Detect which cell encompasses the target text, then output its [x, y] center coordinate. 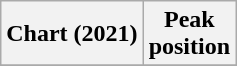
Peakposition [189, 34]
Chart (2021) [72, 34]
